Output the [X, Y] coordinate of the center of the cell containing the given text.  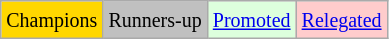
Relegated [342, 20]
Champions [52, 20]
Runners-up [155, 20]
Promoted [252, 20]
